For the text-containing cell, return its midpoint in [X, Y] coordinate format. 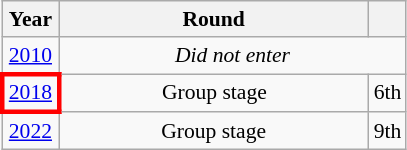
Did not enter [233, 56]
2018 [30, 94]
9th [388, 132]
2022 [30, 132]
Round [214, 19]
2010 [30, 56]
6th [388, 94]
Year [30, 19]
